Capture the cell that displays the provided text and extract its [x, y] central coordinate. 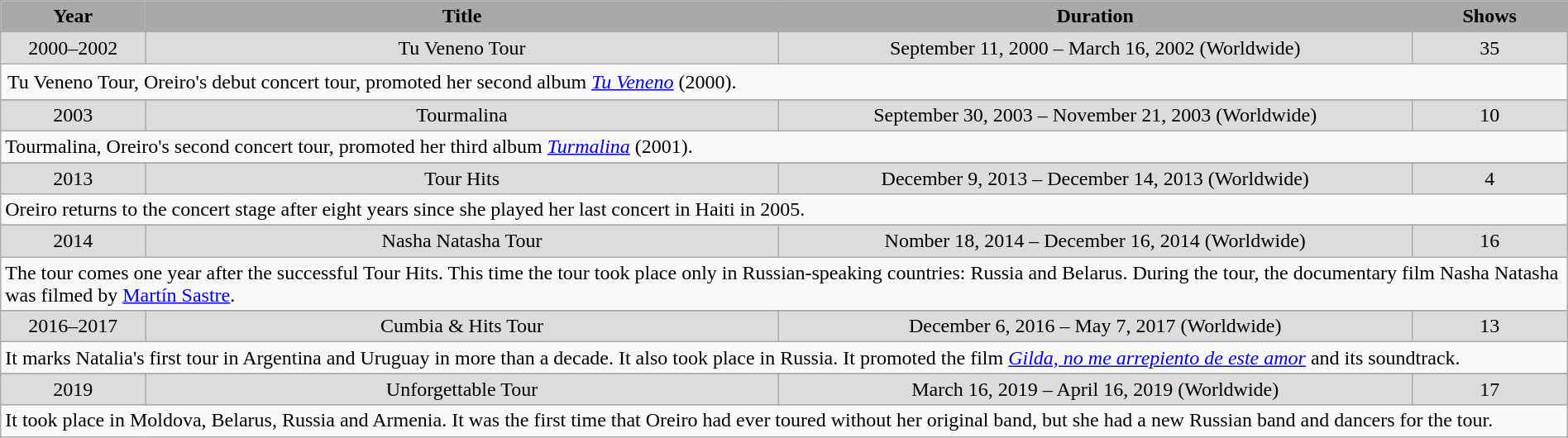
13 [1489, 326]
Title [462, 17]
2016–2017 [73, 326]
Tourmalina, Oreiro's second concert tour, promoted her third album Turmalina (2001). [784, 146]
2014 [73, 241]
Shows [1489, 17]
Nasha Natasha Tour [462, 241]
2003 [73, 115]
December 6, 2016 – May 7, 2017 (Worldwide) [1095, 326]
Cumbia & Hits Tour [462, 326]
March 16, 2019 – April 16, 2019 (Worldwide) [1095, 389]
2019 [73, 389]
Duration [1095, 17]
Unforgettable Tour [462, 389]
September 11, 2000 – March 16, 2002 (Worldwide) [1095, 48]
Year [73, 17]
35 [1489, 48]
September 30, 2003 – November 21, 2003 (Worldwide) [1095, 115]
10 [1489, 115]
Tu Veneno Tour, Oreiro's debut concert tour, promoted her second album Tu Veneno (2000). [784, 82]
2000–2002 [73, 48]
4 [1489, 178]
16 [1489, 241]
Nomber 18, 2014 – December 16, 2014 (Worldwide) [1095, 241]
17 [1489, 389]
2013 [73, 178]
Tu Veneno Tour [462, 48]
Oreiro returns to the concert stage after eight years since she played her last concert in Haiti in 2005. [784, 210]
December 9, 2013 – December 14, 2013 (Worldwide) [1095, 178]
Tour Hits [462, 178]
Tourmalina [462, 115]
